From the cell containing the given text, extract its center point as [x, y] coordinate. 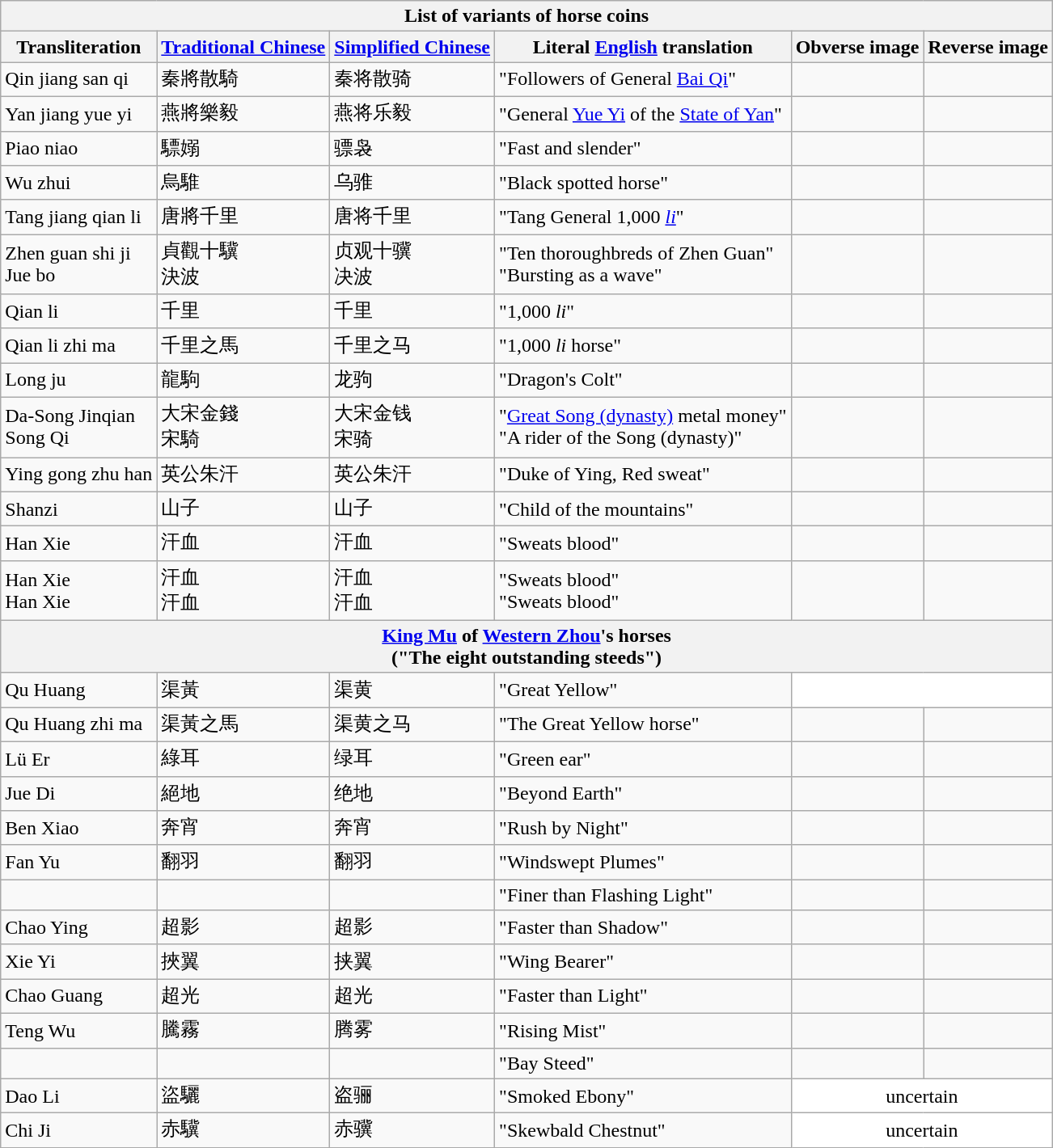
"Sweats blood" [644, 543]
Simplified Chinese [412, 47]
"Sweats blood""Sweats blood" [644, 590]
Lü Er [79, 758]
Dao Li [79, 1096]
Zhen guan shi jiJue bo [79, 264]
Transliteration [79, 47]
綠耳 [243, 758]
Han Xie [79, 543]
"Faster than Shadow" [644, 928]
"Followers of General Bai Qi" [644, 79]
驃嫋 [243, 149]
"Skewbald Chestnut" [644, 1130]
Long ju [79, 380]
Chao Guang [79, 996]
大宋金錢宋騎 [243, 427]
"Black spotted horse" [644, 183]
赤骥 [412, 1130]
"Tang General 1,000 li" [644, 217]
Qu Huang zhi ma [79, 724]
千里之馬 [243, 346]
King Mu of Western Zhou's horses("The eight outstanding steeds") [527, 647]
"Finer than Flashing Light" [644, 895]
"Duke of Ying, Red sweat" [644, 475]
Qian li [79, 312]
"Dragon's Colt" [644, 380]
绿耳 [412, 758]
腾雾 [412, 1030]
龍駒 [243, 380]
貞觀十驥決波 [243, 264]
Traditional Chinese [243, 47]
Piao niao [79, 149]
"Bay Steed" [644, 1063]
Qu Huang [79, 690]
赤驥 [243, 1130]
唐將千里 [243, 217]
Literal English translation [644, 47]
"General Yue Yi of the State of Yan" [644, 113]
Chi Ji [79, 1130]
"Fast and slender" [644, 149]
Han XieHan Xie [79, 590]
Chao Ying [79, 928]
"1,000 li" [644, 312]
"Wing Bearer" [644, 962]
"Smoked Ebony" [644, 1096]
"Faster than Light" [644, 996]
"Windswept Plumes" [644, 862]
Tang jiang qian li [79, 217]
绝地 [412, 794]
Reverse image [988, 47]
絕地 [243, 794]
Ying gong zhu han [79, 475]
Jue Di [79, 794]
"Child of the mountains" [644, 509]
Da-Song JinqianSong Qi [79, 427]
乌骓 [412, 183]
渠黄之马 [412, 724]
Teng Wu [79, 1030]
渠黄 [412, 690]
渠黃之馬 [243, 724]
大宋金钱宋骑 [412, 427]
"Great Yellow" [644, 690]
"Rising Mist" [644, 1030]
騰霧 [243, 1030]
"Great Song (dynasty) metal money""A rider of the Song (dynasty)" [644, 427]
"Rush by Night" [644, 828]
Qin jiang san qi [79, 79]
Wu zhui [79, 183]
龙驹 [412, 380]
贞观十骥决波 [412, 264]
挾翼 [243, 962]
Shanzi [79, 509]
烏騅 [243, 183]
秦將散騎 [243, 79]
List of variants of horse coins [527, 16]
Ben Xiao [79, 828]
Yan jiang yue yi [79, 113]
燕將樂毅 [243, 113]
燕将乐毅 [412, 113]
挟翼 [412, 962]
Qian li zhi ma [79, 346]
"Ten thoroughbreds of Zhen Guan""Bursting as a wave" [644, 264]
渠黃 [243, 690]
"Green ear" [644, 758]
盗骊 [412, 1096]
Fan Yu [79, 862]
盜驪 [243, 1096]
"Beyond Earth" [644, 794]
唐将千里 [412, 217]
骠袅 [412, 149]
秦将散骑 [412, 79]
Xie Yi [79, 962]
Obverse image [857, 47]
"1,000 li horse" [644, 346]
千里之马 [412, 346]
"The Great Yellow horse" [644, 724]
